Capture the cell that displays the provided text and extract its (X, Y) central coordinate. 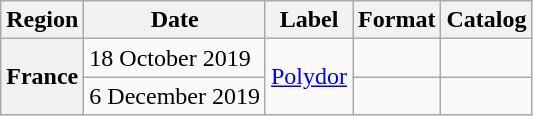
Polydor (308, 77)
France (42, 77)
Region (42, 20)
Label (308, 20)
6 December 2019 (175, 96)
Date (175, 20)
18 October 2019 (175, 58)
Catalog (486, 20)
Format (397, 20)
